From the cell containing the given text, extract its center point as [x, y] coordinate. 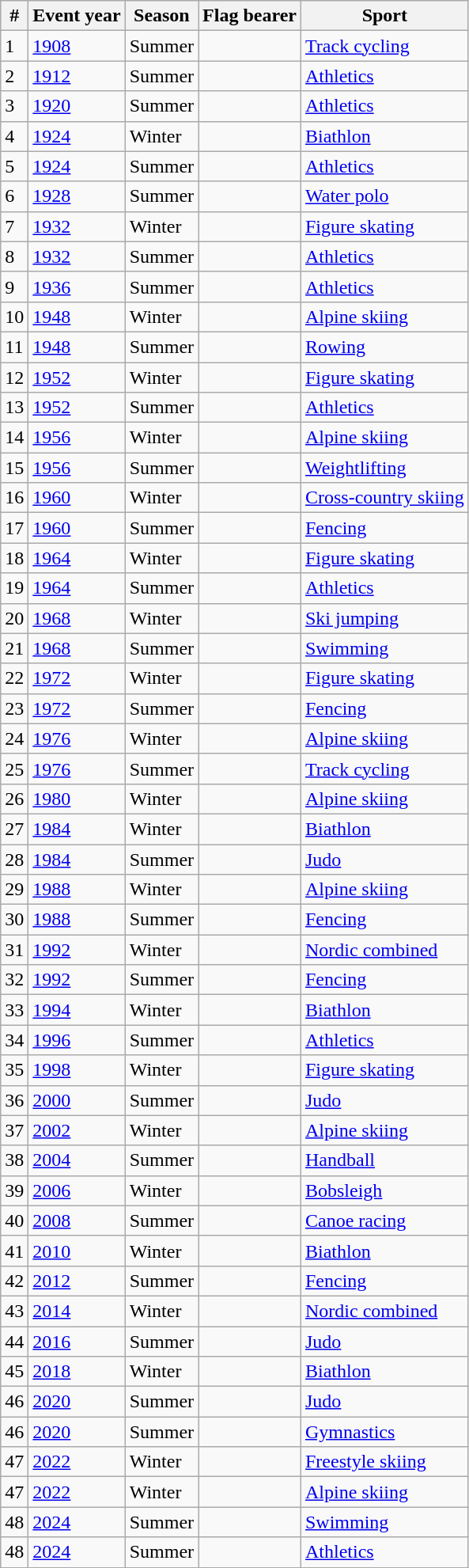
37 [14, 1130]
1980 [77, 799]
31 [14, 950]
Event year [77, 16]
Sport [384, 16]
17 [14, 528]
20 [14, 618]
1928 [77, 196]
25 [14, 769]
1936 [77, 287]
4 [14, 136]
42 [14, 1281]
Season [161, 16]
Bobsleigh [384, 1190]
3 [14, 106]
43 [14, 1311]
1998 [77, 1070]
Freestyle skiing [384, 1462]
Weightlifting [384, 468]
36 [14, 1100]
Water polo [384, 196]
2018 [77, 1372]
40 [14, 1221]
2010 [77, 1251]
Handball [384, 1160]
45 [14, 1372]
2 [14, 76]
22 [14, 678]
9 [14, 287]
23 [14, 708]
41 [14, 1251]
1 [14, 46]
2014 [77, 1311]
2002 [77, 1130]
16 [14, 498]
Flag bearer [250, 16]
1920 [77, 106]
2006 [77, 1190]
2012 [77, 1281]
1996 [77, 1040]
15 [14, 468]
Rowing [384, 347]
29 [14, 890]
1994 [77, 1010]
13 [14, 408]
30 [14, 920]
38 [14, 1160]
35 [14, 1070]
Canoe racing [384, 1221]
18 [14, 558]
Gymnastics [384, 1432]
1908 [77, 46]
12 [14, 378]
8 [14, 256]
19 [14, 588]
2004 [77, 1160]
26 [14, 799]
2008 [77, 1221]
33 [14, 1010]
24 [14, 738]
10 [14, 317]
11 [14, 347]
Cross-country skiing [384, 498]
32 [14, 980]
2000 [77, 1100]
6 [14, 196]
27 [14, 829]
7 [14, 226]
1912 [77, 76]
28 [14, 859]
14 [14, 438]
21 [14, 648]
39 [14, 1190]
5 [14, 166]
Ski jumping [384, 618]
44 [14, 1342]
2016 [77, 1342]
34 [14, 1040]
# [14, 16]
